Locate the cell with the specified text and output its (X, Y) center coordinate. 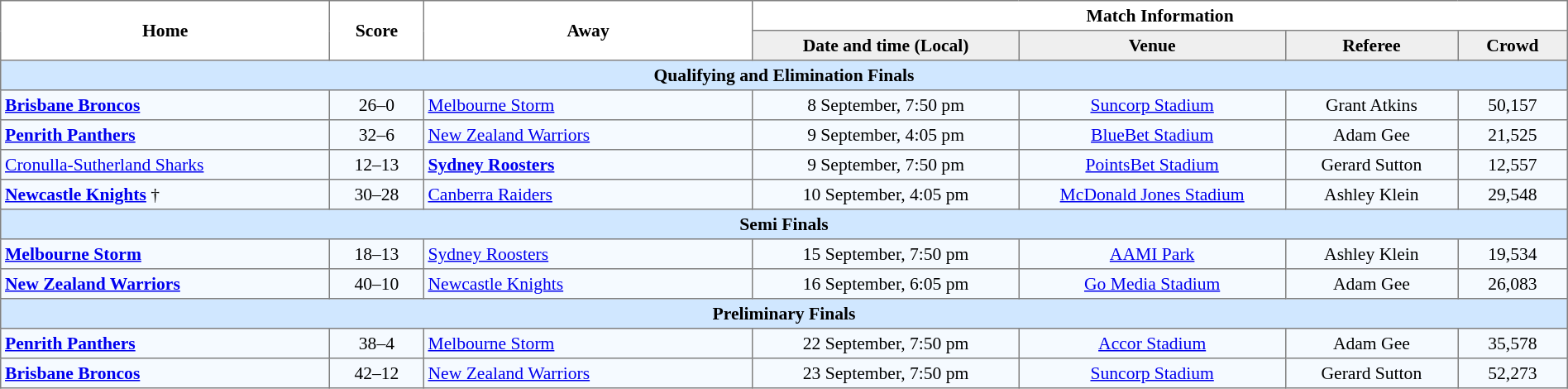
35,578 (1513, 343)
Away (588, 31)
9 September, 4:05 pm (886, 135)
Grant Atkins (1371, 105)
Newcastle Knights (588, 284)
Semi Finals (784, 224)
PointsBet Stadium (1152, 165)
BlueBet Stadium (1152, 135)
30–28 (377, 194)
15 September, 7:50 pm (886, 254)
19,534 (1513, 254)
McDonald Jones Stadium (1152, 194)
Crowd (1513, 46)
Canberra Raiders (588, 194)
38–4 (377, 343)
16 September, 6:05 pm (886, 284)
29,548 (1513, 194)
18–13 (377, 254)
26,083 (1513, 284)
Match Information (1159, 16)
12,557 (1513, 165)
10 September, 4:05 pm (886, 194)
Score (377, 31)
AAMI Park (1152, 254)
26–0 (377, 105)
32–6 (377, 135)
42–12 (377, 373)
Home (165, 31)
40–10 (377, 284)
8 September, 7:50 pm (886, 105)
Qualifying and Elimination Finals (784, 75)
Date and time (Local) (886, 46)
Accor Stadium (1152, 343)
50,157 (1513, 105)
22 September, 7:50 pm (886, 343)
Go Media Stadium (1152, 284)
Referee (1371, 46)
Cronulla-Sutherland Sharks (165, 165)
21,525 (1513, 135)
23 September, 7:50 pm (886, 373)
Preliminary Finals (784, 314)
52,273 (1513, 373)
Newcastle Knights † (165, 194)
9 September, 7:50 pm (886, 165)
Venue (1152, 46)
12–13 (377, 165)
